From the cell containing the given text, extract its center point as (X, Y) coordinate. 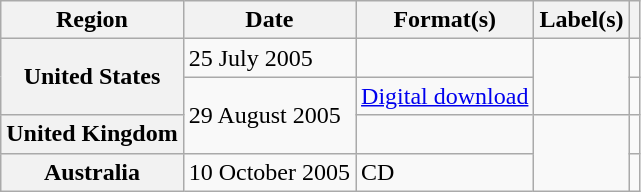
29 August 2005 (269, 115)
CD (445, 172)
10 October 2005 (269, 172)
Australia (92, 172)
Digital download (445, 96)
United Kingdom (92, 134)
Date (269, 20)
25 July 2005 (269, 58)
Region (92, 20)
Format(s) (445, 20)
Label(s) (582, 20)
United States (92, 77)
